Return (x, y) of the center of cell containing provided text 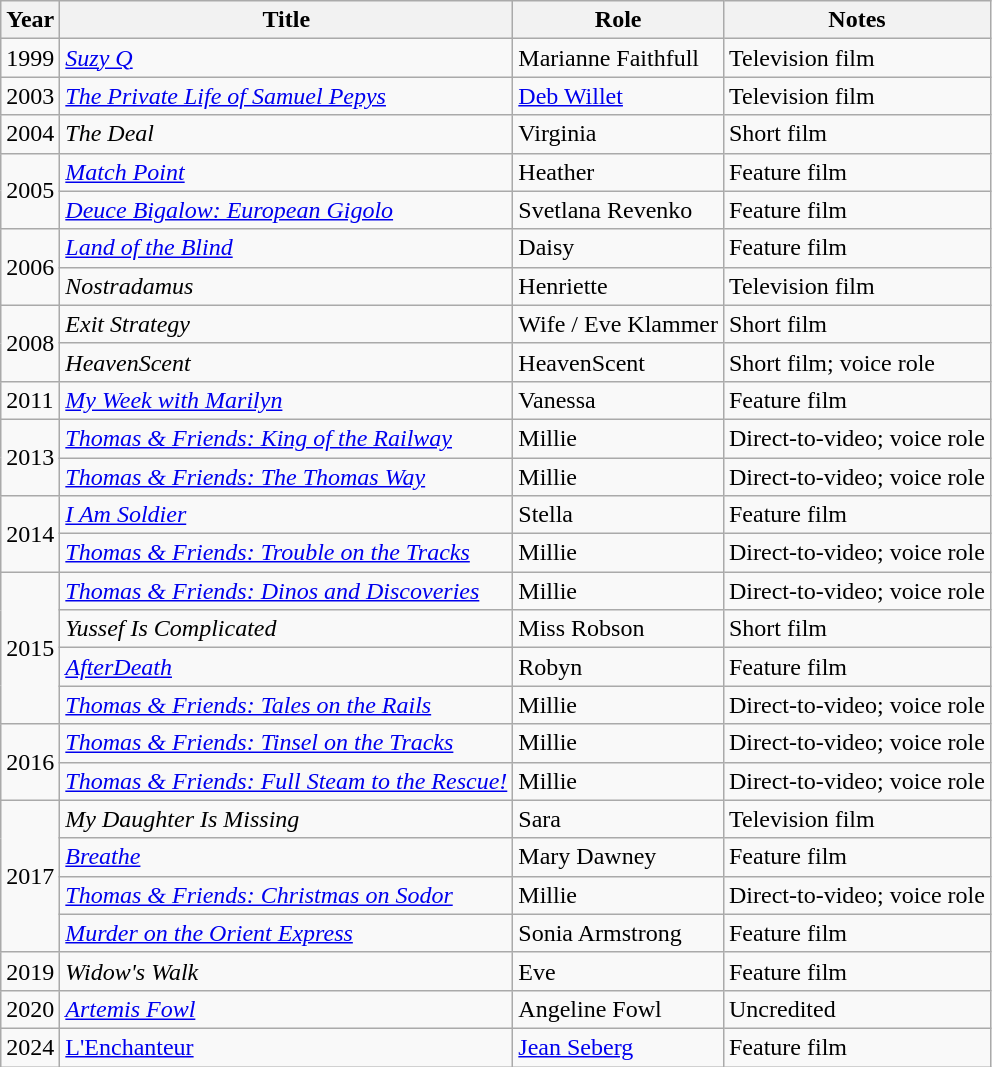
My Daughter Is Missing (286, 819)
L'Enchanteur (286, 1047)
Thomas & Friends: King of the Railway (286, 438)
Land of the Blind (286, 248)
Thomas & Friends: Full Steam to the Rescue! (286, 781)
Thomas & Friends: Tinsel on the Tracks (286, 743)
Miss Robson (618, 629)
Thomas & Friends: Trouble on the Tracks (286, 553)
Jean Seberg (618, 1047)
Sara (618, 819)
Thomas & Friends: Tales on the Rails (286, 705)
Virginia (618, 134)
2014 (30, 534)
Widow's Walk (286, 971)
Murder on the Orient Express (286, 933)
Suzy Q (286, 58)
Yussef Is Complicated (286, 629)
Notes (856, 20)
AfterDeath (286, 667)
Heather (618, 172)
Svetlana Revenko (618, 210)
2019 (30, 971)
Uncredited (856, 1009)
Short film; voice role (856, 362)
My Week with Marilyn (286, 400)
2003 (30, 96)
Breathe (286, 857)
Role (618, 20)
Thomas & Friends: Christmas on Sodor (286, 895)
Marianne Faithfull (618, 58)
Henriette (618, 286)
Exit Strategy (286, 324)
1999 (30, 58)
2015 (30, 648)
2011 (30, 400)
Sonia Armstrong (618, 933)
Thomas & Friends: The Thomas Way (286, 477)
Artemis Fowl (286, 1009)
2004 (30, 134)
Mary Dawney (618, 857)
Year (30, 20)
2008 (30, 343)
2020 (30, 1009)
Robyn (618, 667)
I Am Soldier (286, 515)
2024 (30, 1047)
2016 (30, 762)
Eve (618, 971)
Match Point (286, 172)
Vanessa (618, 400)
Stella (618, 515)
2005 (30, 191)
2017 (30, 876)
Daisy (618, 248)
Nostradamus (286, 286)
The Private Life of Samuel Pepys (286, 96)
Title (286, 20)
Deuce Bigalow: European Gigolo (286, 210)
Deb Willet (618, 96)
2013 (30, 457)
Thomas & Friends: Dinos and Discoveries (286, 591)
2006 (30, 267)
Wife / Eve Klammer (618, 324)
The Deal (286, 134)
Angeline Fowl (618, 1009)
